Detect which cell encompasses the target text, then output its (x, y) center coordinate. 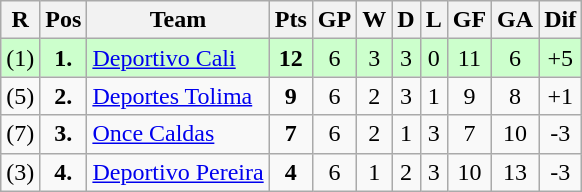
Pos (64, 20)
(1) (20, 58)
3. (64, 134)
12 (290, 58)
D (406, 20)
(7) (20, 134)
Dif (560, 20)
+1 (560, 96)
(5) (20, 96)
1. (64, 58)
8 (516, 96)
4 (290, 172)
Deportivo Pereira (178, 172)
13 (516, 172)
4. (64, 172)
Team (178, 20)
Pts (290, 20)
GF (469, 20)
11 (469, 58)
GA (516, 20)
L (434, 20)
W (374, 20)
R (20, 20)
Deportivo Cali (178, 58)
(3) (20, 172)
GP (334, 20)
Deportes Tolima (178, 96)
Once Caldas (178, 134)
2. (64, 96)
+5 (560, 58)
0 (434, 58)
